Determine the (X, Y) coordinate at the center of the cell enclosing the given text.  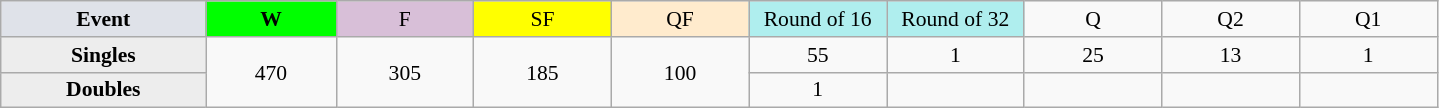
25 (1093, 55)
Q2 (1231, 19)
Event (104, 19)
W (271, 19)
F (405, 19)
Round of 16 (818, 19)
Singles (104, 55)
SF (543, 19)
13 (1231, 55)
100 (680, 72)
55 (818, 55)
470 (271, 72)
Round of 32 (955, 19)
Doubles (104, 90)
QF (680, 19)
Q (1093, 19)
305 (405, 72)
185 (543, 72)
Q1 (1368, 19)
